Scan for the cell matching the given text and deliver its (X, Y) coordinate at center. 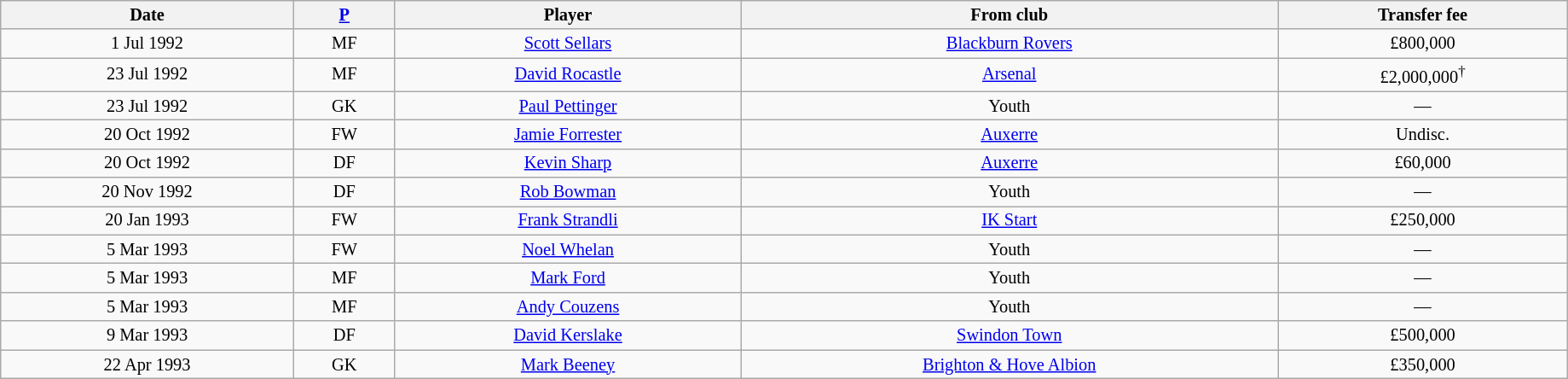
Mark Beeney (568, 364)
IK Start (1010, 220)
£60,000 (1423, 163)
Rob Bowman (568, 192)
Blackburn Rovers (1010, 44)
P (344, 15)
Player (568, 15)
Date (148, 15)
Scott Sellars (568, 44)
Kevin Sharp (568, 163)
Frank Strandli (568, 220)
22 Apr 1993 (148, 364)
Transfer fee (1423, 15)
Arsenal (1010, 75)
David Rocastle (568, 75)
Andy Couzens (568, 306)
£500,000 (1423, 335)
Swindon Town (1010, 335)
David Kerslake (568, 335)
Mark Ford (568, 278)
20 Nov 1992 (148, 192)
£800,000 (1423, 44)
Paul Pettinger (568, 106)
£2,000,000† (1423, 75)
1 Jul 1992 (148, 44)
£250,000 (1423, 220)
From club (1010, 15)
20 Jan 1993 (148, 220)
Jamie Forrester (568, 134)
9 Mar 1993 (148, 335)
Noel Whelan (568, 249)
Brighton & Hove Albion (1010, 364)
Undisc. (1423, 134)
£350,000 (1423, 364)
